Extract the (x, y) coordinate from the center of the cell holding the provided text.  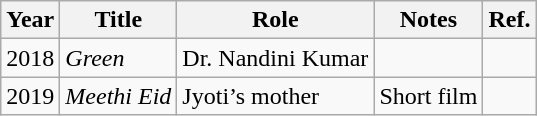
Dr. Nandini Kumar (276, 58)
Meethi Eid (118, 96)
Jyoti’s mother (276, 96)
2019 (30, 96)
Year (30, 20)
Notes (428, 20)
2018 (30, 58)
Short film (428, 96)
Title (118, 20)
Role (276, 20)
Ref. (510, 20)
Green (118, 58)
